Determine the (X, Y) coordinate at the center of the cell enclosing the given text.  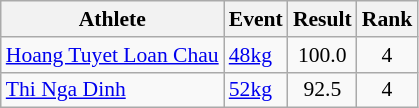
Rank (388, 19)
Hoang Tuyet Loan Chau (112, 55)
Result (322, 19)
92.5 (322, 90)
100.0 (322, 55)
Event (256, 19)
Athlete (112, 19)
52kg (256, 90)
48kg (256, 55)
Thi Nga Dinh (112, 90)
